Scan for the cell matching the given text and deliver its (x, y) coordinate at center. 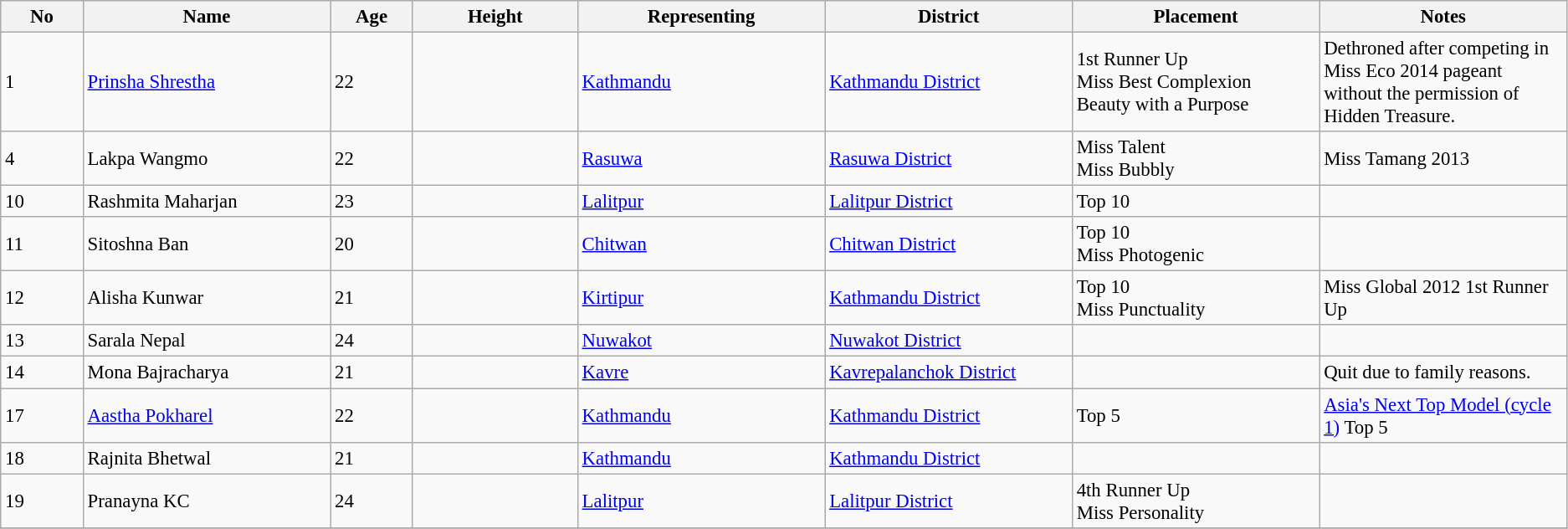
20 (372, 244)
Alisha Kunwar (207, 298)
Rasuwa District (949, 159)
No (42, 17)
18 (42, 458)
Asia's Next Top Model (cycle 1) Top 5 (1443, 415)
Rajnita Bhetwal (207, 458)
Dethroned after competing in Miss Eco 2014 pageant without the permission of Hidden Treasure. (1443, 82)
Miss Talent Miss Bubbly (1196, 159)
Prinsha Shrestha (207, 82)
Top 5 (1196, 415)
Sitoshna Ban (207, 244)
Chitwan (701, 244)
Age (372, 17)
Kirtipur (701, 298)
10 (42, 202)
Rashmita Maharjan (207, 202)
13 (42, 341)
Miss Global 2012 1st Runner Up (1443, 298)
4 (42, 159)
4th Runner Up Miss Personality (1196, 501)
Chitwan District (949, 244)
Mona Bajracharya (207, 372)
14 (42, 372)
Placement (1196, 17)
Name (207, 17)
1st Runner Up Miss Best Complexion Beauty with a Purpose (1196, 82)
Top 10 (1196, 202)
Notes (1443, 17)
Nuwakot (701, 341)
Aastha Pokharel (207, 415)
Top 10 Miss Punctuality (1196, 298)
Quit due to family reasons. (1443, 372)
Lakpa Wangmo (207, 159)
Representing (701, 17)
Top 10 Miss Photogenic (1196, 244)
Rasuwa (701, 159)
Kavrepalanchok District (949, 372)
23 (372, 202)
11 (42, 244)
Miss Tamang 2013 (1443, 159)
12 (42, 298)
1 (42, 82)
19 (42, 501)
District (949, 17)
Kavre (701, 372)
Nuwakot District (949, 341)
Pranayna KC (207, 501)
Sarala Nepal (207, 341)
17 (42, 415)
Height (495, 17)
